Search for the cell housing the specified text and yield its (x, y) center coordinate. 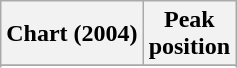
Chart (2004) (72, 34)
Peakposition (189, 34)
